Find where the given text appears and provide that cell's center as (X, Y) coordinate. 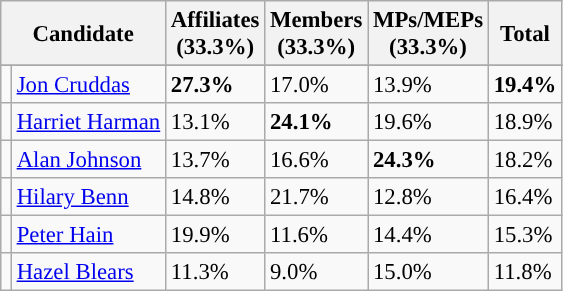
14.8% (216, 197)
Alan Johnson (88, 160)
16.4% (524, 197)
11.6% (316, 235)
27.3% (216, 85)
Candidate (84, 34)
Harriet Harman (88, 122)
13.7% (216, 160)
12.8% (428, 197)
14.4% (428, 235)
19.6% (428, 122)
13.1% (216, 122)
Members (33.3%) (316, 34)
18.9% (524, 122)
Hilary Benn (88, 197)
17.0% (316, 85)
MPs/MEPs (33.3%) (428, 34)
24.1% (316, 122)
Affiliates (33.3%) (216, 34)
16.6% (316, 160)
15.3% (524, 235)
24.3% (428, 160)
Jon Cruddas (88, 85)
18.2% (524, 160)
13.9% (428, 85)
19.4% (524, 85)
Peter Hain (88, 235)
19.9% (216, 235)
Total (524, 34)
21.7% (316, 197)
